Scan for the cell matching the given text and deliver its (X, Y) coordinate at center. 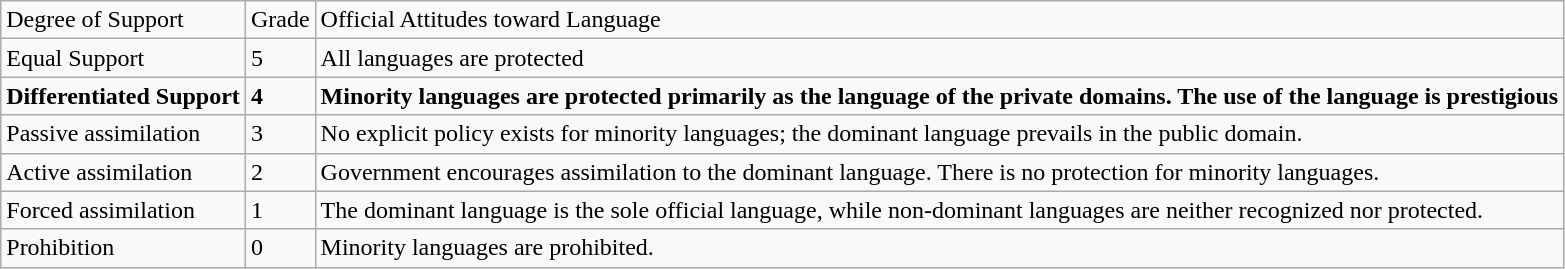
Grade (280, 20)
Forced assimilation (124, 210)
Minority languages are prohibited. (940, 248)
5 (280, 58)
3 (280, 134)
Degree of Support (124, 20)
Passive assimilation (124, 134)
2 (280, 172)
Official Attitudes toward Language (940, 20)
The dominant language is the sole official language, while non-dominant languages are neither recognized nor protected. (940, 210)
Prohibition (124, 248)
4 (280, 96)
Active assimilation (124, 172)
Differentiated Support (124, 96)
Government encourages assimilation to the dominant language. There is no protection for minority languages. (940, 172)
Equal Support (124, 58)
1 (280, 210)
0 (280, 248)
Minority languages are protected primarily as the language of the private domains. The use of the language is prestigious (940, 96)
No explicit policy exists for minority languages; the dominant language prevails in the public domain. (940, 134)
All languages are protected (940, 58)
